Provide the (x, y) coordinate of the cell's center where the given text is located.  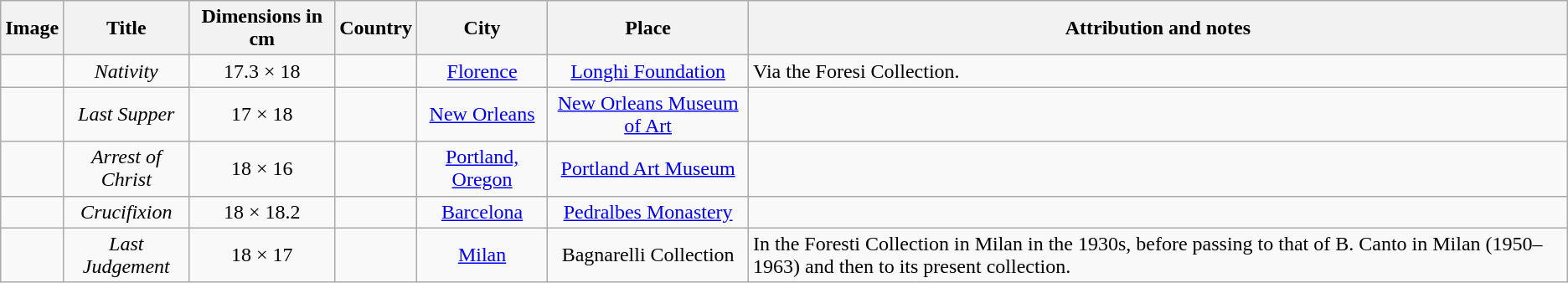
Country (376, 28)
Attribution and notes (1158, 28)
City (482, 28)
Via the Foresi Collection. (1158, 71)
Title (126, 28)
Portland Art Museum (648, 169)
Place (648, 28)
Last Supper (126, 114)
18 × 18.2 (262, 212)
Nativity (126, 71)
Florence (482, 71)
Image (32, 28)
Last Judgement (126, 255)
18 × 17 (262, 255)
Milan (482, 255)
Portland, Oregon (482, 169)
Bagnarelli Collection (648, 255)
Barcelona (482, 212)
17 × 18 (262, 114)
18 × 16 (262, 169)
Crucifixion (126, 212)
Dimensions in cm (262, 28)
Longhi Foundation (648, 71)
Arrest of Christ (126, 169)
In the Foresti Collection in Milan in the 1930s, before passing to that of B. Canto in Milan (1950–1963) and then to its present collection. (1158, 255)
17.3 × 18 (262, 71)
New Orleans (482, 114)
Pedralbes Monastery (648, 212)
New Orleans Museum of Art (648, 114)
